Search for the cell housing the specified text and yield its [X, Y] center coordinate. 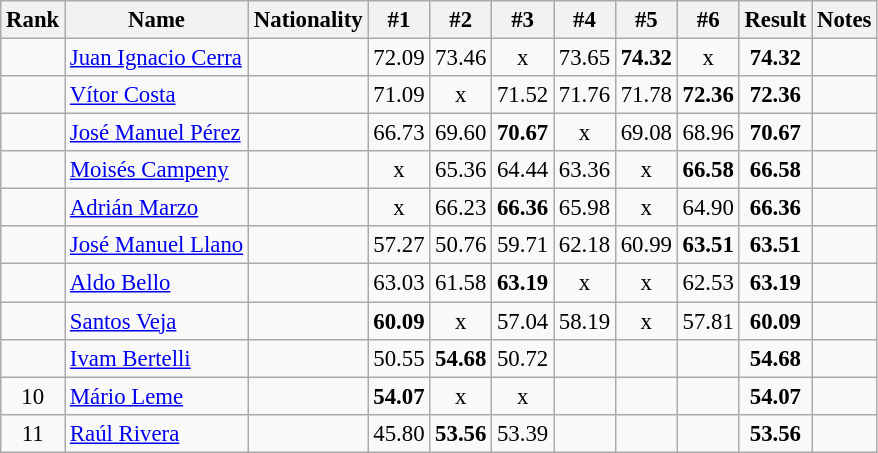
71.09 [399, 95]
10 [33, 396]
63.03 [399, 283]
Notes [844, 20]
Vítor Costa [157, 95]
61.58 [461, 283]
#1 [399, 20]
59.71 [523, 245]
Rank [33, 20]
62.53 [708, 283]
57.04 [523, 321]
71.52 [523, 95]
71.76 [585, 95]
45.80 [399, 433]
Santos Veja [157, 321]
64.90 [708, 208]
50.72 [523, 358]
62.18 [585, 245]
José Manuel Pérez [157, 133]
66.23 [461, 208]
50.55 [399, 358]
#5 [646, 20]
73.46 [461, 58]
Juan Ignacio Cerra [157, 58]
60.99 [646, 245]
58.19 [585, 321]
66.73 [399, 133]
63.36 [585, 170]
#4 [585, 20]
57.27 [399, 245]
José Manuel Llano [157, 245]
Name [157, 20]
73.65 [585, 58]
50.76 [461, 245]
Ivam Bertelli [157, 358]
69.60 [461, 133]
65.36 [461, 170]
#3 [523, 20]
64.44 [523, 170]
11 [33, 433]
Result [776, 20]
#6 [708, 20]
Raúl Rivera [157, 433]
69.08 [646, 133]
65.98 [585, 208]
Adrián Marzo [157, 208]
Nationality [308, 20]
57.81 [708, 321]
68.96 [708, 133]
72.09 [399, 58]
53.39 [523, 433]
Aldo Bello [157, 283]
Moisés Campeny [157, 170]
#2 [461, 20]
Mário Leme [157, 396]
71.78 [646, 95]
